Locate the cell with the specified text and output its (X, Y) center coordinate. 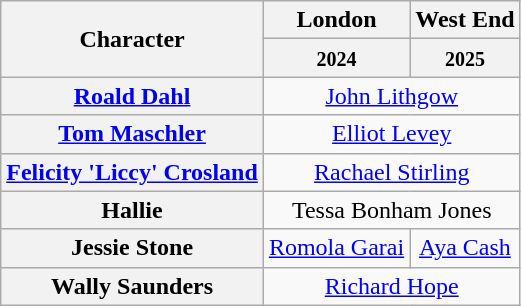
Roald Dahl (132, 96)
Richard Hope (392, 286)
Felicity 'Liccy' Crosland (132, 172)
Aya Cash (465, 248)
2025 (465, 58)
Tom Maschler (132, 134)
Elliot Levey (392, 134)
Character (132, 39)
Romola Garai (336, 248)
West End (465, 20)
Rachael Stirling (392, 172)
London (336, 20)
Hallie (132, 210)
Tessa Bonham Jones (392, 210)
John Lithgow (392, 96)
Jessie Stone (132, 248)
2024 (336, 58)
Wally Saunders (132, 286)
